Extract the [x, y] coordinate from the center of the cell holding the provided text.  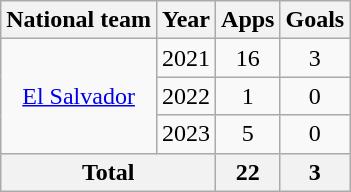
Total [108, 172]
Year [186, 20]
5 [248, 134]
National team [79, 20]
Apps [248, 20]
El Salvador [79, 96]
22 [248, 172]
Goals [315, 20]
2023 [186, 134]
2022 [186, 96]
2021 [186, 58]
1 [248, 96]
16 [248, 58]
